Capture the cell that displays the provided text and extract its [x, y] central coordinate. 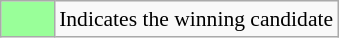
Indicates the winning candidate [196, 19]
